Return (X, Y) of the center of cell containing provided text 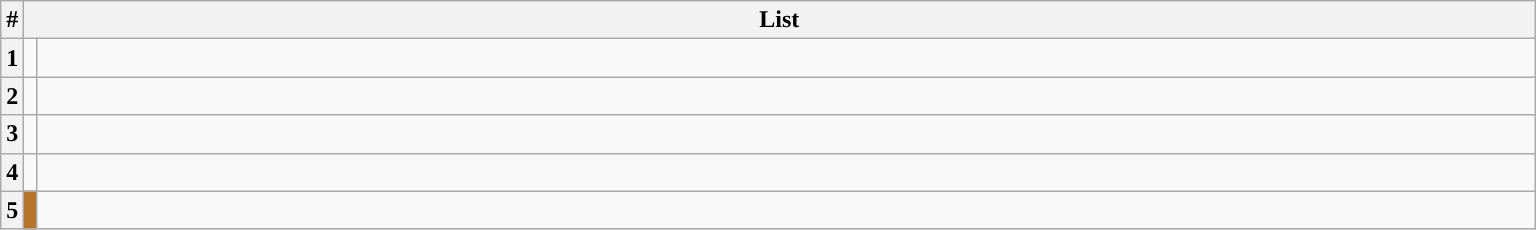
List (780, 20)
# (12, 20)
4 (12, 172)
1 (12, 58)
3 (12, 134)
2 (12, 96)
5 (12, 210)
